Provide the [x, y] coordinate of the cell's center where the given text is located.  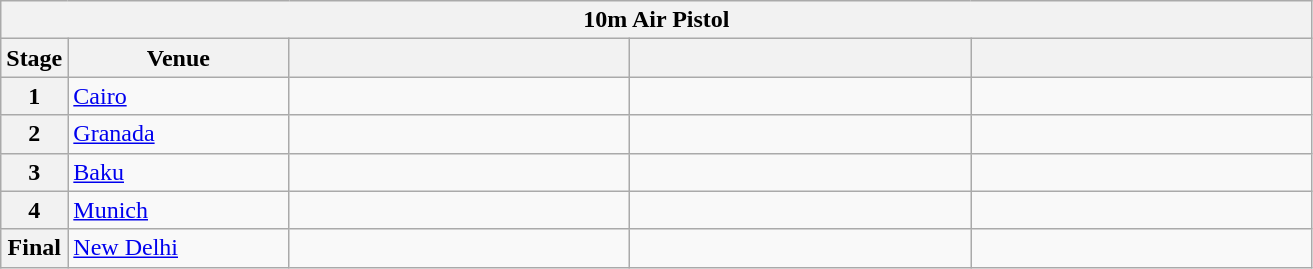
10m Air Pistol [656, 20]
Final [34, 248]
1 [34, 96]
3 [34, 172]
4 [34, 210]
New Delhi [178, 248]
Baku [178, 172]
Venue [178, 58]
Granada [178, 134]
2 [34, 134]
Stage [34, 58]
Munich [178, 210]
Cairo [178, 96]
